Return the (X, Y) coordinate for the center point of the cell that contains the specified text.  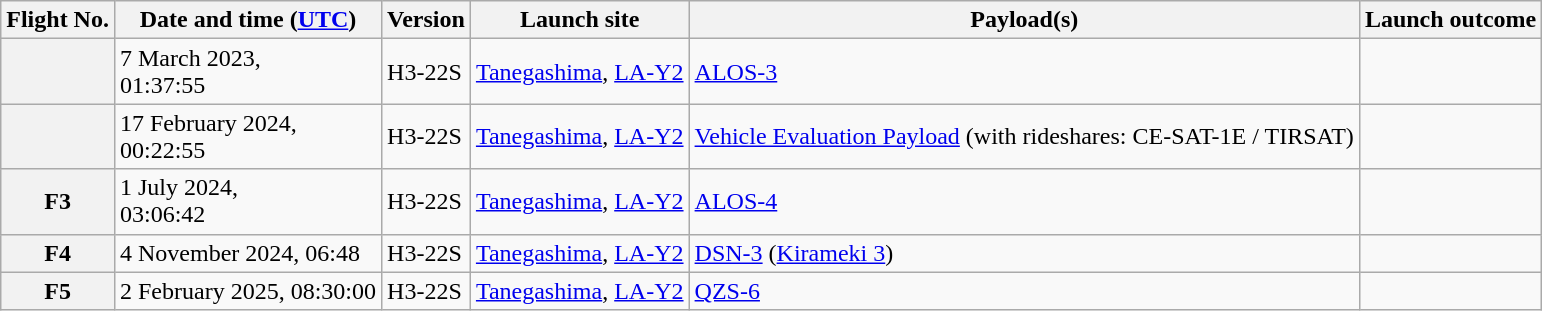
F4 (58, 253)
Payload(s) (1024, 20)
F3 (58, 202)
2 February 2025, 08:30:00 (248, 291)
QZS-6 (1024, 291)
1 July 2024,03:06:42 (248, 202)
Flight No. (58, 20)
Version (426, 20)
ALOS-3 (1024, 72)
Launch outcome (1450, 20)
Vehicle Evaluation Payload (with rideshares: CE-SAT-1E / TIRSAT) (1024, 136)
7 March 2023,01:37:55 (248, 72)
4 November 2024, 06:48 (248, 253)
Date and time (UTC) (248, 20)
17 February 2024,00:22:55 (248, 136)
ALOS-4 (1024, 202)
F5 (58, 291)
DSN-3 (Kirameki 3) (1024, 253)
Launch site (580, 20)
